Capture the cell that displays the provided text and extract its [X, Y] central coordinate. 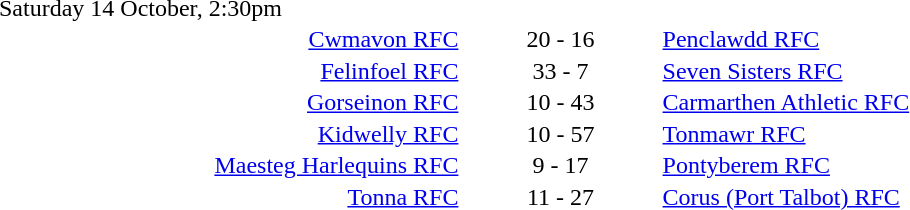
10 - 43 [560, 103]
10 - 57 [560, 134]
33 - 7 [560, 71]
20 - 16 [560, 39]
9 - 17 [560, 165]
